Return [x, y] of the center of cell containing provided text 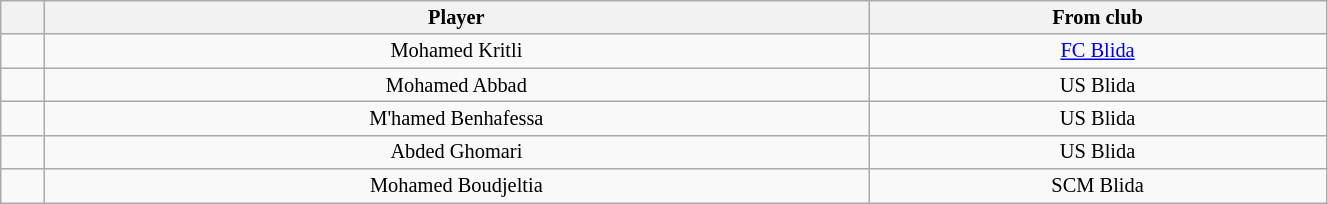
Player [456, 17]
FC Blida [1098, 51]
From club [1098, 17]
M'hamed Benhafessa [456, 118]
Abded Ghomari [456, 152]
Mohamed Boudjeltia [456, 186]
Mohamed Kritli [456, 51]
SCM Blida [1098, 186]
Mohamed Abbad [456, 85]
